Capture the cell that displays the provided text and extract its (X, Y) central coordinate. 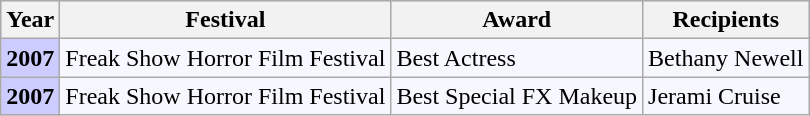
Festival (226, 20)
Bethany Newell (726, 58)
Best Actress (517, 58)
Award (517, 20)
Jerami Cruise (726, 96)
Year (30, 20)
Best Special FX Makeup (517, 96)
Recipients (726, 20)
